Return (x, y) of the center of cell containing provided text 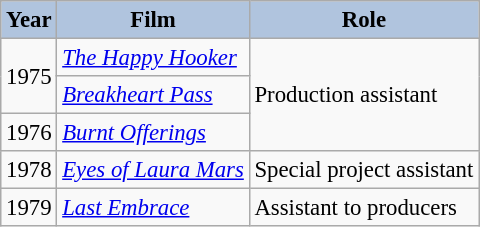
1976 (29, 133)
Burnt Offerings (153, 133)
Role (364, 20)
1978 (29, 170)
Year (29, 20)
Breakheart Pass (153, 95)
The Happy Hooker (153, 58)
1979 (29, 208)
Special project assistant (364, 170)
Last Embrace (153, 208)
Film (153, 20)
Assistant to producers (364, 208)
Eyes of Laura Mars (153, 170)
Production assistant (364, 96)
1975 (29, 76)
